Locate the cell with the specified text and output its [X, Y] center coordinate. 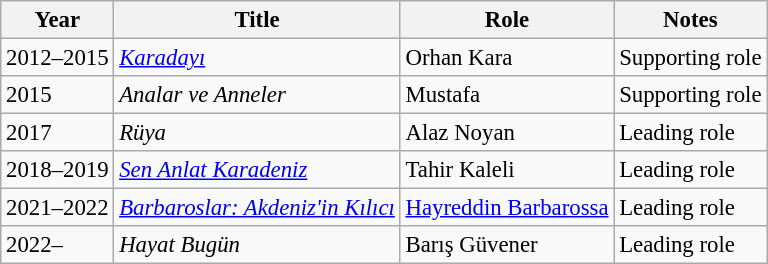
Barbaroslar: Akdeniz'in Kılıcı [257, 208]
Title [257, 20]
Hayat Bugün [257, 245]
Year [58, 20]
2012–2015 [58, 58]
Mustafa [507, 95]
Orhan Kara [507, 58]
Hayreddin Barbarossa [507, 208]
Notes [690, 20]
Sen Anlat Karadeniz [257, 170]
Karadayı [257, 58]
Alaz Noyan [507, 133]
Barış Güvener [507, 245]
Rüya [257, 133]
Analar ve Anneler [257, 95]
Tahir Kaleli [507, 170]
2021–2022 [58, 208]
2017 [58, 133]
2018–2019 [58, 170]
Role [507, 20]
2015 [58, 95]
2022– [58, 245]
